Extract the [x, y] coordinate from the center of the cell holding the provided text.  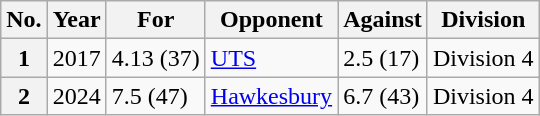
2017 [76, 58]
For [156, 20]
6.7 (43) [383, 96]
Opponent [271, 20]
Hawkesbury [271, 96]
4.13 (37) [156, 58]
Year [76, 20]
2.5 (17) [383, 58]
UTS [271, 58]
No. [24, 20]
7.5 (47) [156, 96]
Against [383, 20]
1 [24, 58]
2 [24, 96]
Division [483, 20]
2024 [76, 96]
